Provide the (X, Y) coordinate of the cell's center where the given text is located.  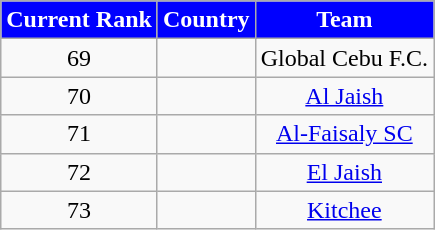
Al Jaish (344, 96)
69 (80, 58)
71 (80, 134)
70 (80, 96)
Al-Faisaly SC (344, 134)
Team (344, 20)
Kitchee (344, 210)
72 (80, 172)
El Jaish (344, 172)
73 (80, 210)
Global Cebu F.C. (344, 58)
Current Rank (80, 20)
Country (206, 20)
